Identify which cell holds the provided text, then report its (X, Y) central coordinate. 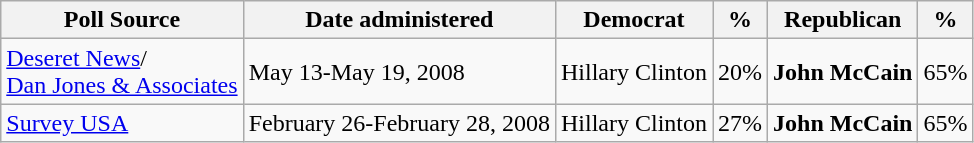
Democrat (634, 20)
20% (740, 72)
Republican (843, 20)
May 13-May 19, 2008 (399, 72)
Date administered (399, 20)
February 26-February 28, 2008 (399, 123)
Deseret News/Dan Jones & Associates (122, 72)
27% (740, 123)
Poll Source (122, 20)
Survey USA (122, 123)
